Output the [X, Y] coordinate of the center of the cell containing the given text.  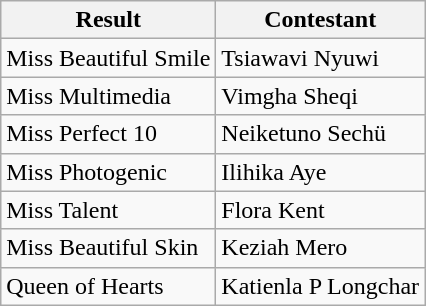
Flora Kent [320, 210]
Tsiawavi Nyuwi [320, 58]
Keziah Mero [320, 248]
Miss Perfect 10 [108, 134]
Miss Beautiful Smile [108, 58]
Result [108, 20]
Miss Beautiful Skin [108, 248]
Contestant [320, 20]
Queen of Hearts [108, 286]
Miss Photogenic [108, 172]
Ilihika Aye [320, 172]
Neiketuno Sechü [320, 134]
Vimgha Sheqi [320, 96]
Miss Multimedia [108, 96]
Miss Talent [108, 210]
Katienla P Longchar [320, 286]
